Find where the given text appears and provide that cell's center as [X, Y] coordinate. 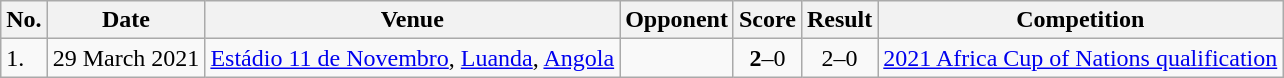
1. [24, 58]
29 March 2021 [126, 58]
Score [767, 20]
Venue [412, 20]
No. [24, 20]
2021 Africa Cup of Nations qualification [1080, 58]
Date [126, 20]
Estádio 11 de Novembro, Luanda, Angola [412, 58]
Opponent [677, 20]
Competition [1080, 20]
Result [839, 20]
